Identify which cell holds the provided text, then report its [X, Y] central coordinate. 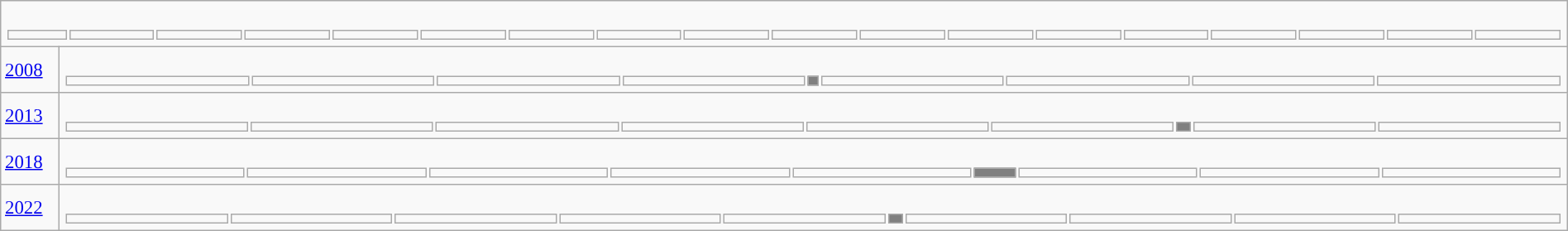
2008 [30, 70]
2013 [30, 115]
2022 [30, 208]
2018 [30, 161]
